Determine the [X, Y] coordinate at the center of the cell enclosing the given text.  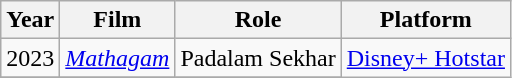
2023 [30, 58]
Year [30, 20]
Mathagam [118, 58]
Disney+ Hotstar [426, 58]
Role [258, 20]
Platform [426, 20]
Padalam Sekhar [258, 58]
Film [118, 20]
